Identify which cell holds the provided text, then report its [X, Y] central coordinate. 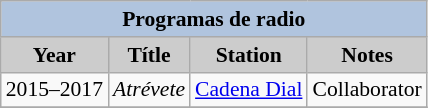
2015–2017 [54, 90]
Year [54, 55]
Station [248, 55]
Cadena Dial [248, 90]
Programas de radio [214, 19]
Notes [366, 55]
Collaborator [366, 90]
Títle [149, 55]
Atrévete [149, 90]
